Output the (x, y) coordinate of the center of the cell containing the given text.  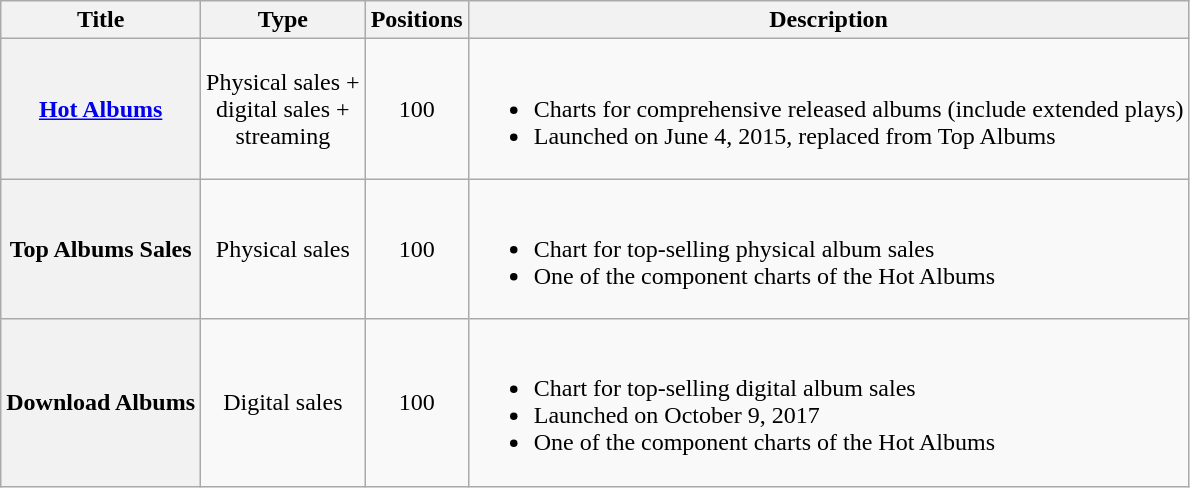
Title (101, 20)
Chart for top-selling digital album salesLaunched on October 9, 2017One of the component charts of the Hot Albums (828, 402)
Top Albums Sales (101, 249)
Hot Albums (101, 109)
Description (828, 20)
Digital sales (284, 402)
Type (284, 20)
Charts for comprehensive released albums (include extended plays)Launched on June 4, 2015, replaced from Top Albums (828, 109)
Positions (416, 20)
Physical sales (284, 249)
Chart for top-selling physical album salesOne of the component charts of the Hot Albums (828, 249)
Download Albums (101, 402)
Physical sales +digital sales +streaming (284, 109)
